Find where the given text appears and provide that cell's center as (x, y) coordinate. 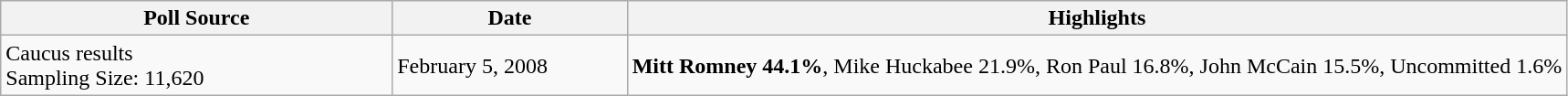
February 5, 2008 (509, 66)
Date (509, 18)
Caucus resultsSampling Size: 11,620 (197, 66)
Poll Source (197, 18)
Highlights (1097, 18)
Mitt Romney 44.1%, Mike Huckabee 21.9%, Ron Paul 16.8%, John McCain 15.5%, Uncommitted 1.6% (1097, 66)
